Provide the (X, Y) coordinate of the cell's center where the given text is located.  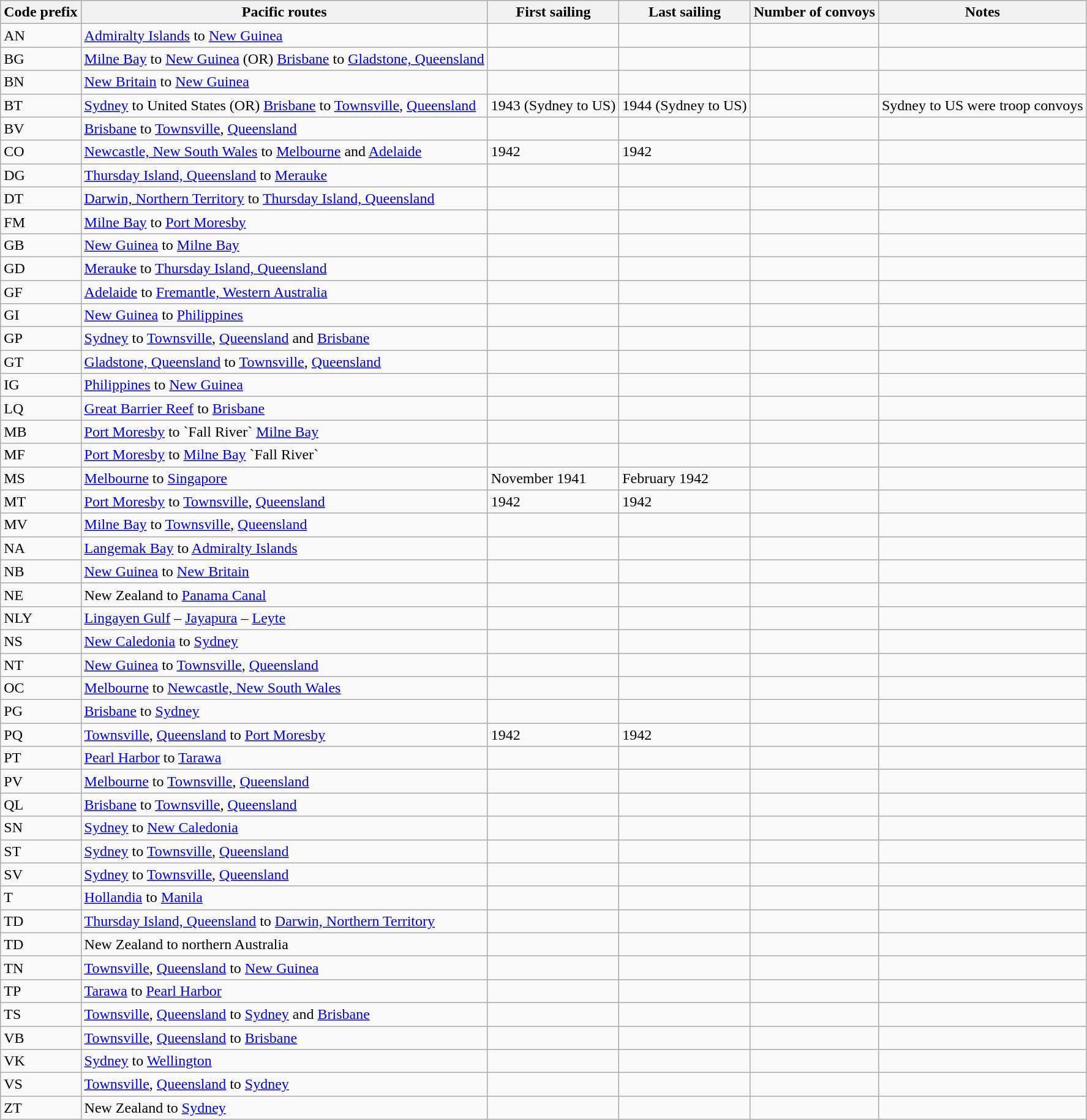
PV (40, 781)
PG (40, 712)
MS (40, 478)
SN (40, 828)
Adelaide to Fremantle, Western Australia (284, 292)
GP (40, 339)
Port Moresby to Townsville, Queensland (284, 502)
February 1942 (685, 478)
Thursday Island, Queensland to Merauke (284, 175)
BV (40, 129)
Lingayen Gulf – Jayapura – Leyte (284, 618)
Number of convoys (814, 12)
TP (40, 991)
BN (40, 82)
BT (40, 105)
NA (40, 548)
GF (40, 292)
Hollandia to Manila (284, 898)
Pacific routes (284, 12)
Melbourne to Newcastle, New South Wales (284, 688)
DT (40, 198)
NS (40, 641)
Townsville, Queensland to New Guinea (284, 968)
NE (40, 595)
New Caledonia to Sydney (284, 641)
Sydney to New Caledonia (284, 828)
Code prefix (40, 12)
GD (40, 268)
Thursday Island, Queensland to Darwin, Northern Territory (284, 921)
New Britain to New Guinea (284, 82)
FM (40, 222)
Pearl Harbor to Tarawa (284, 758)
GB (40, 245)
PT (40, 758)
SV (40, 874)
Sydney to Wellington (284, 1061)
New Zealand to Sydney (284, 1108)
Port Moresby to `Fall River` Milne Bay (284, 432)
Milne Bay to Townsville, Queensland (284, 525)
New Zealand to Panama Canal (284, 595)
Tarawa to Pearl Harbor (284, 991)
NT (40, 664)
New Guinea to New Britain (284, 571)
TS (40, 1014)
November 1941 (553, 478)
Notes (982, 12)
ST (40, 851)
Great Barrier Reef to Brisbane (284, 408)
Townsville, Queensland to Sydney and Brisbane (284, 1014)
New Guinea to Milne Bay (284, 245)
AN (40, 36)
New Guinea to Townsville, Queensland (284, 664)
ZT (40, 1108)
1943 (Sydney to US) (553, 105)
PQ (40, 735)
Admiralty Islands to New Guinea (284, 36)
BG (40, 59)
Merauke to Thursday Island, Queensland (284, 268)
VB (40, 1038)
New Zealand to northern Australia (284, 944)
Sydney to United States (OR) Brisbane to Townsville, Queensland (284, 105)
Newcastle, New South Wales to Melbourne and Adelaide (284, 152)
Townsville, Queensland to Sydney (284, 1084)
1944 (Sydney to US) (685, 105)
IG (40, 385)
MV (40, 525)
Langemak Bay to Admiralty Islands (284, 548)
Gladstone, Queensland to Townsville, Queensland (284, 362)
Milne Bay to Port Moresby (284, 222)
Melbourne to Singapore (284, 478)
First sailing (553, 12)
DG (40, 175)
New Guinea to Philippines (284, 315)
QL (40, 805)
CO (40, 152)
MB (40, 432)
NB (40, 571)
Brisbane to Sydney (284, 712)
OC (40, 688)
TN (40, 968)
VS (40, 1084)
VK (40, 1061)
Philippines to New Guinea (284, 385)
MT (40, 502)
T (40, 898)
Townsville, Queensland to Port Moresby (284, 735)
NLY (40, 618)
GI (40, 315)
Milne Bay to New Guinea (OR) Brisbane to Gladstone, Queensland (284, 59)
LQ (40, 408)
Darwin, Northern Territory to Thursday Island, Queensland (284, 198)
GT (40, 362)
Last sailing (685, 12)
MF (40, 455)
Sydney to Townsville, Queensland and Brisbane (284, 339)
Melbourne to Townsville, Queensland (284, 781)
Port Moresby to Milne Bay `Fall River` (284, 455)
Townsville, Queensland to Brisbane (284, 1038)
Sydney to US were troop convoys (982, 105)
